Return (X, Y) of the center of cell containing provided text 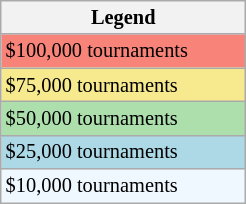
$100,000 tournaments (124, 51)
$10,000 tournaments (124, 186)
Legend (124, 17)
$25,000 tournaments (124, 152)
$75,000 tournaments (124, 85)
$50,000 tournaments (124, 118)
